Return [x, y] of the center of cell containing provided text 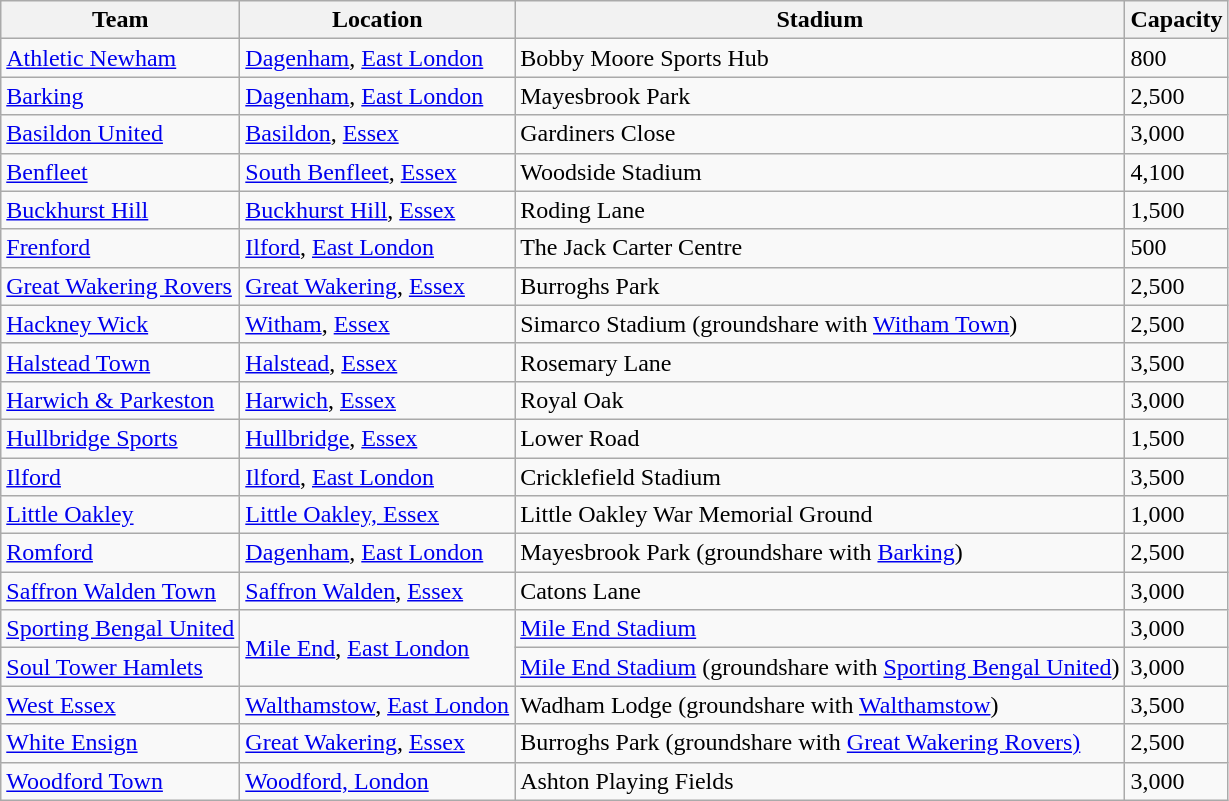
West Essex [120, 705]
Mile End Stadium (groundshare with Sporting Bengal United) [820, 667]
Basildon United [120, 134]
Woodford Town [120, 781]
Burroghs Park (groundshare with Great Wakering Rovers) [820, 743]
Saffron Walden Town [120, 591]
Witham, Essex [378, 324]
Walthamstow, East London [378, 705]
Royal Oak [820, 400]
Benfleet [120, 172]
500 [1176, 248]
Location [378, 20]
Harwich, Essex [378, 400]
Harwich & Parkeston [120, 400]
Capacity [1176, 20]
Hullbridge, Essex [378, 438]
Saffron Walden, Essex [378, 591]
Little Oakley [120, 515]
Cricklefield Stadium [820, 477]
Little Oakley War Memorial Ground [820, 515]
Frenford [120, 248]
Roding Lane [820, 210]
Simarco Stadium (groundshare with Witham Town) [820, 324]
Woodside Stadium [820, 172]
1,000 [1176, 515]
Mile End Stadium [820, 629]
Rosemary Lane [820, 362]
Wadham Lodge (groundshare with Walthamstow) [820, 705]
Team [120, 20]
Buckhurst Hill [120, 210]
Catons Lane [820, 591]
Hackney Wick [120, 324]
Barking [120, 96]
Bobby Moore Sports Hub [820, 58]
Mile End, East London [378, 648]
Halstead Town [120, 362]
Hullbridge Sports [120, 438]
The Jack Carter Centre [820, 248]
Ilford [120, 477]
Halstead, Essex [378, 362]
Basildon, Essex [378, 134]
Little Oakley, Essex [378, 515]
South Benfleet, Essex [378, 172]
Sporting Bengal United [120, 629]
Stadium [820, 20]
Romford [120, 553]
Soul Tower Hamlets [120, 667]
White Ensign [120, 743]
Mayesbrook Park (groundshare with Barking) [820, 553]
Buckhurst Hill, Essex [378, 210]
Athletic Newham [120, 58]
Mayesbrook Park [820, 96]
Woodford, London [378, 781]
Great Wakering Rovers [120, 286]
Burroghs Park [820, 286]
4,100 [1176, 172]
800 [1176, 58]
Lower Road [820, 438]
Ashton Playing Fields [820, 781]
Gardiners Close [820, 134]
